Find where the given text appears and provide that cell's center as [x, y] coordinate. 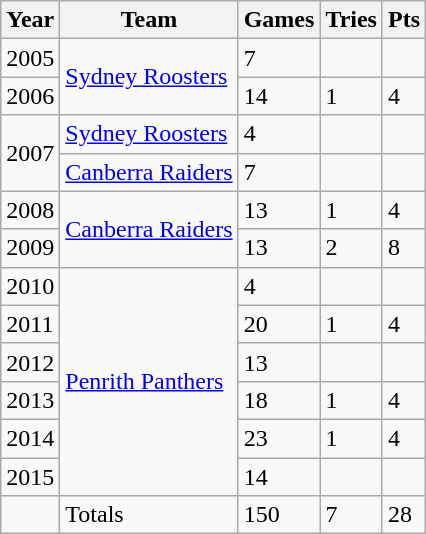
2007 [30, 153]
2014 [30, 438]
Totals [149, 515]
2005 [30, 58]
18 [279, 400]
2012 [30, 362]
23 [279, 438]
2009 [30, 248]
2 [352, 248]
8 [404, 248]
2010 [30, 286]
2011 [30, 324]
Pts [404, 20]
20 [279, 324]
Team [149, 20]
Tries [352, 20]
Penrith Panthers [149, 381]
2006 [30, 96]
2008 [30, 210]
28 [404, 515]
Year [30, 20]
2015 [30, 477]
Games [279, 20]
150 [279, 515]
2013 [30, 400]
